Extract the [x, y] coordinate from the center of the cell holding the provided text.  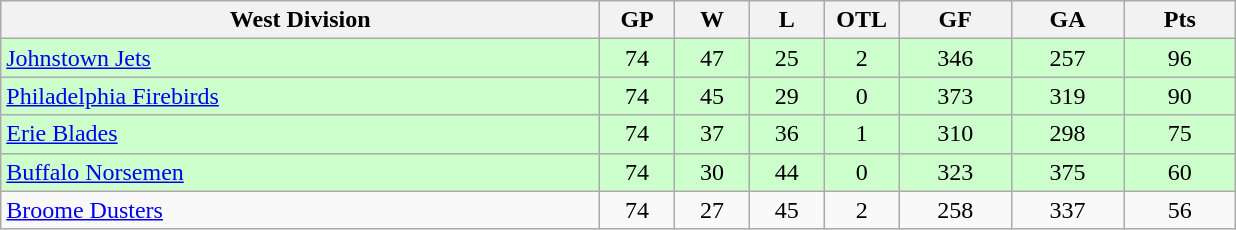
GF [955, 20]
25 [786, 58]
27 [712, 210]
36 [786, 134]
373 [955, 96]
44 [786, 172]
60 [1180, 172]
OTL [862, 20]
310 [955, 134]
GP [638, 20]
Erie Blades [300, 134]
96 [1180, 58]
258 [955, 210]
West Division [300, 20]
Johnstown Jets [300, 58]
30 [712, 172]
L [786, 20]
Pts [1180, 20]
GA [1067, 20]
346 [955, 58]
1 [862, 134]
375 [1067, 172]
337 [1067, 210]
37 [712, 134]
29 [786, 96]
Broome Dusters [300, 210]
47 [712, 58]
Buffalo Norsemen [300, 172]
W [712, 20]
257 [1067, 58]
Philadelphia Firebirds [300, 96]
56 [1180, 210]
298 [1067, 134]
323 [955, 172]
319 [1067, 96]
90 [1180, 96]
75 [1180, 134]
